Return the [X, Y] coordinate for the center point of the cell that contains the specified text.  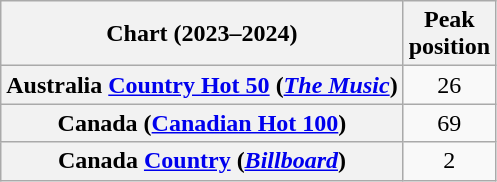
Australia Country Hot 50 (The Music) [202, 85]
26 [449, 85]
2 [449, 161]
Chart (2023–2024) [202, 34]
Canada (Canadian Hot 100) [202, 123]
Canada Country (Billboard) [202, 161]
69 [449, 123]
Peakposition [449, 34]
